Detect which cell encompasses the target text, then output its [X, Y] center coordinate. 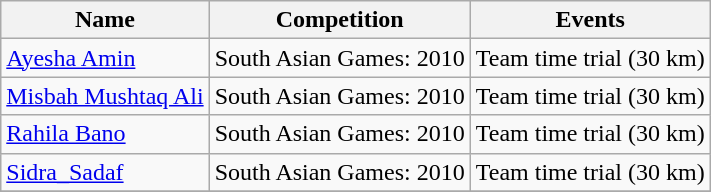
Events [590, 20]
Rahila Bano [105, 134]
Misbah Mushtaq Ali [105, 96]
Competition [340, 20]
Sidra_Sadaf [105, 172]
Ayesha Amin [105, 58]
Name [105, 20]
